For the text-containing cell, return its midpoint in [X, Y] coordinate format. 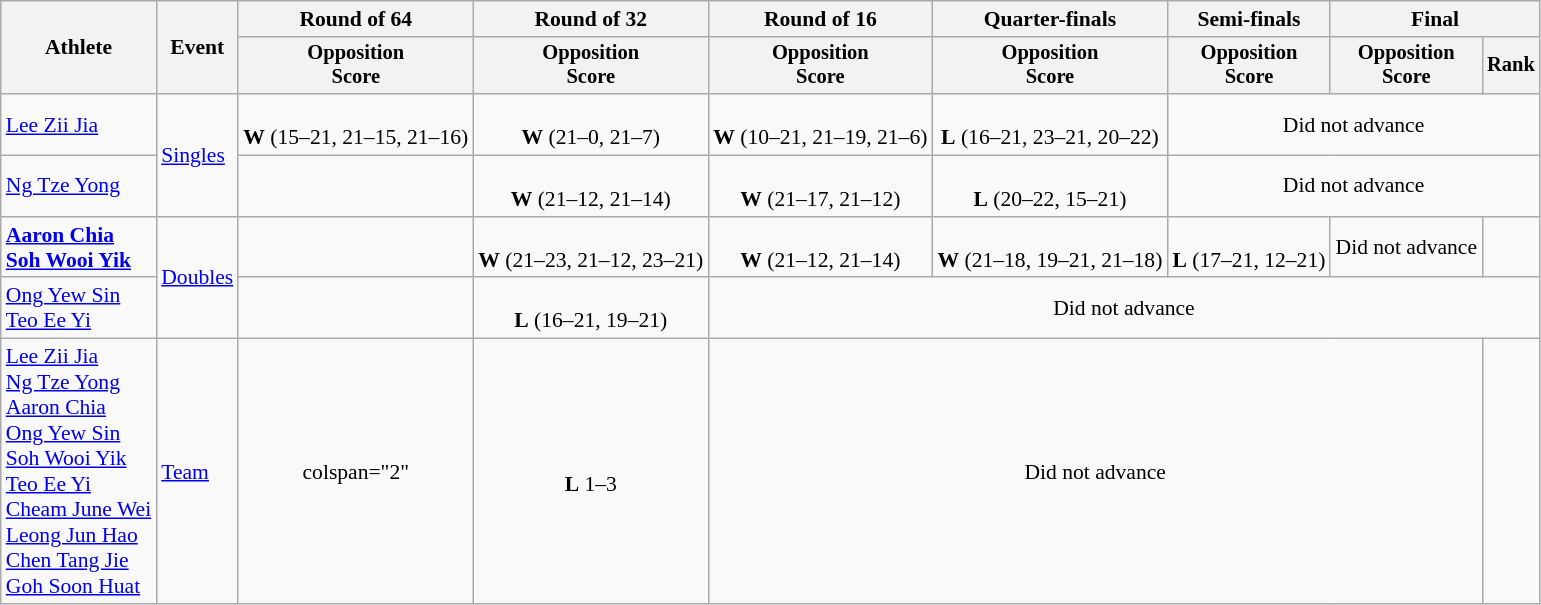
Rank [1511, 66]
colspan="2" [356, 472]
Ong Yew SinTeo Ee Yi [78, 308]
Quarter-finals [1050, 19]
Doubles [197, 278]
L (16–21, 23–21, 20–22) [1050, 124]
Final [1434, 19]
L 1–3 [590, 472]
W (21–23, 21–12, 23–21) [590, 248]
Round of 64 [356, 19]
L (16–21, 19–21) [590, 308]
Semi-finals [1248, 19]
W (21–18, 19–21, 21–18) [1050, 248]
Event [197, 48]
W (21–17, 21–12) [820, 186]
Athlete [78, 48]
Singles [197, 155]
W (10–21, 21–19, 21–6) [820, 124]
L (20–22, 15–21) [1050, 186]
Aaron ChiaSoh Wooi Yik [78, 248]
L (17–21, 12–21) [1248, 248]
Round of 16 [820, 19]
Team [197, 472]
W (15–21, 21–15, 21–16) [356, 124]
W (21–0, 21–7) [590, 124]
Lee Zii Jia [78, 124]
Ng Tze Yong [78, 186]
Lee Zii JiaNg Tze YongAaron ChiaOng Yew SinSoh Wooi YikTeo Ee YiCheam June WeiLeong Jun HaoChen Tang JieGoh Soon Huat [78, 472]
Round of 32 [590, 19]
